Locate the cell with the specified text and output its [x, y] center coordinate. 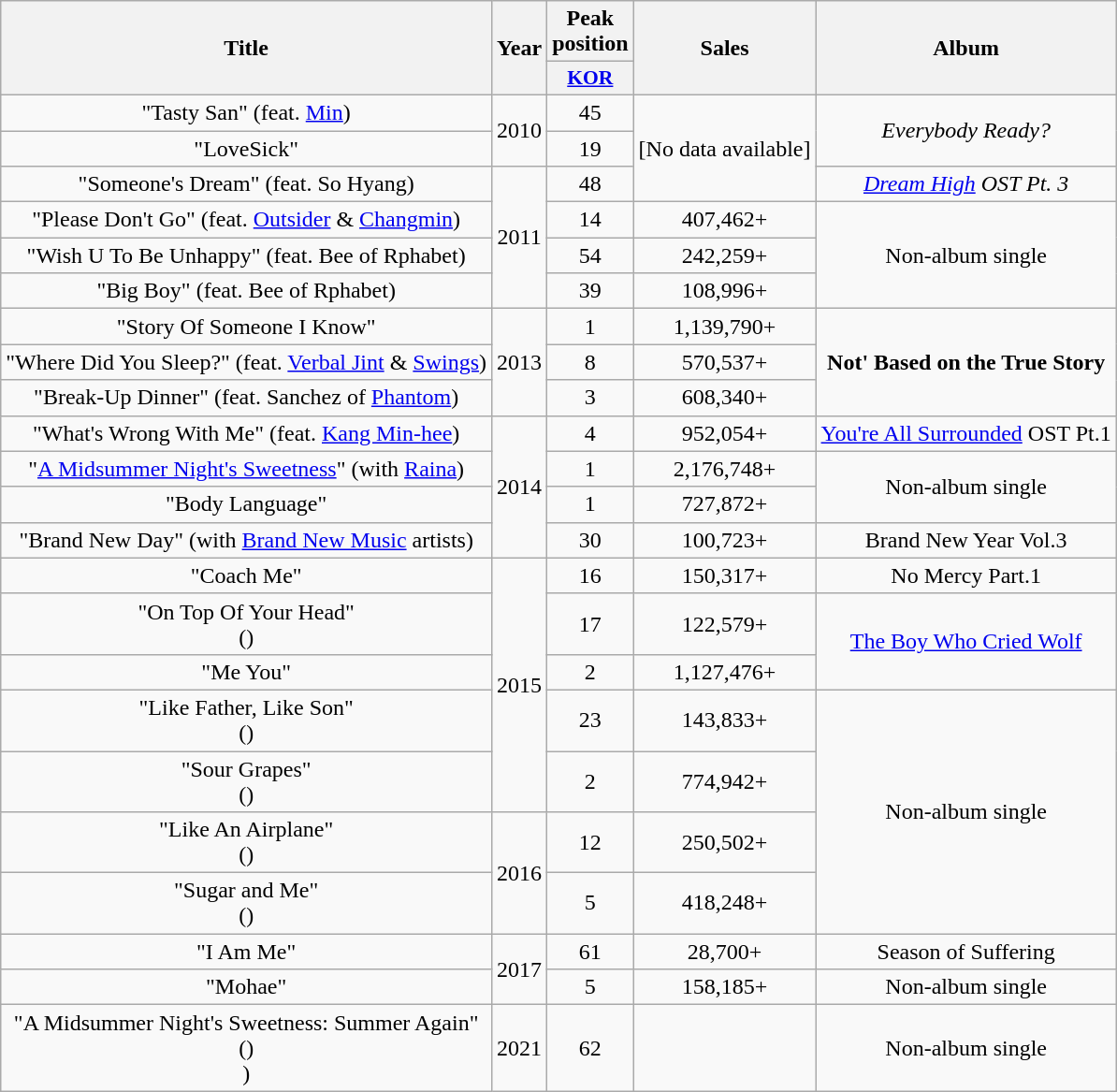
143,833+ [724, 721]
[No data available] [724, 148]
Everybody Ready? [965, 130]
100,723+ [724, 540]
2011 [520, 238]
418,248+ [724, 904]
158,185+ [724, 987]
62 [590, 1048]
14 [590, 220]
242,259+ [724, 255]
2014 [520, 487]
"A Midsummer Night's Sweetness: Summer Again"()) [247, 1048]
"Brand New Day" (with Brand New Music artists) [247, 540]
108,996+ [724, 291]
"I Am Me" [247, 952]
407,462+ [724, 220]
KOR [590, 79]
"LoveSick" [247, 149]
61 [590, 952]
"Tasty San" (feat. Min) [247, 112]
"Me You" [247, 672]
"Please Don't Go" (feat. Outsider & Changmin) [247, 220]
8 [590, 362]
"What's Wrong With Me" (feat. Kang Min-hee) [247, 433]
17 [590, 623]
150,317+ [724, 575]
3 [590, 398]
Year [520, 49]
"Coach Me" [247, 575]
"Big Boy" (feat. Bee of Rphabet) [247, 291]
30 [590, 540]
608,340+ [724, 398]
"Like An Airplane"() [247, 842]
12 [590, 842]
Album [965, 49]
"Body Language" [247, 504]
"Where Did You Sleep?" (feat. Verbal Jint & Swings) [247, 362]
48 [590, 184]
2013 [520, 362]
250,502+ [724, 842]
570,537+ [724, 362]
"Story Of Someone I Know" [247, 327]
2015 [520, 685]
"Mohae" [247, 987]
No Mercy Part.1 [965, 575]
2017 [520, 969]
54 [590, 255]
"Wish U To Be Unhappy" (feat. Bee of Rphabet) [247, 255]
Sales [724, 49]
Season of Suffering [965, 952]
"Break-Up Dinner" (feat. Sanchez of Phantom) [247, 398]
19 [590, 149]
28,700+ [724, 952]
"Someone's Dream" (feat. So Hyang) [247, 184]
"On Top Of Your Head"() [247, 623]
Peak position [590, 32]
Dream High OST Pt. 3 [965, 184]
"Sour Grapes"() [247, 780]
727,872+ [724, 504]
45 [590, 112]
"Like Father, Like Son"() [247, 721]
You're All Surrounded OST Pt.1 [965, 433]
4 [590, 433]
2016 [520, 873]
Title [247, 49]
39 [590, 291]
2,176,748+ [724, 469]
16 [590, 575]
1,127,476+ [724, 672]
2010 [520, 130]
Brand New Year Vol.3 [965, 540]
1,139,790+ [724, 327]
2021 [520, 1048]
"A Midsummer Night's Sweetness" (with Raina) [247, 469]
122,579+ [724, 623]
952,054+ [724, 433]
The Boy Who Cried Wolf [965, 642]
Not' Based on the True Story [965, 362]
774,942+ [724, 780]
"Sugar and Me"() [247, 904]
23 [590, 721]
